For the text-containing cell, return its midpoint in (X, Y) coordinate format. 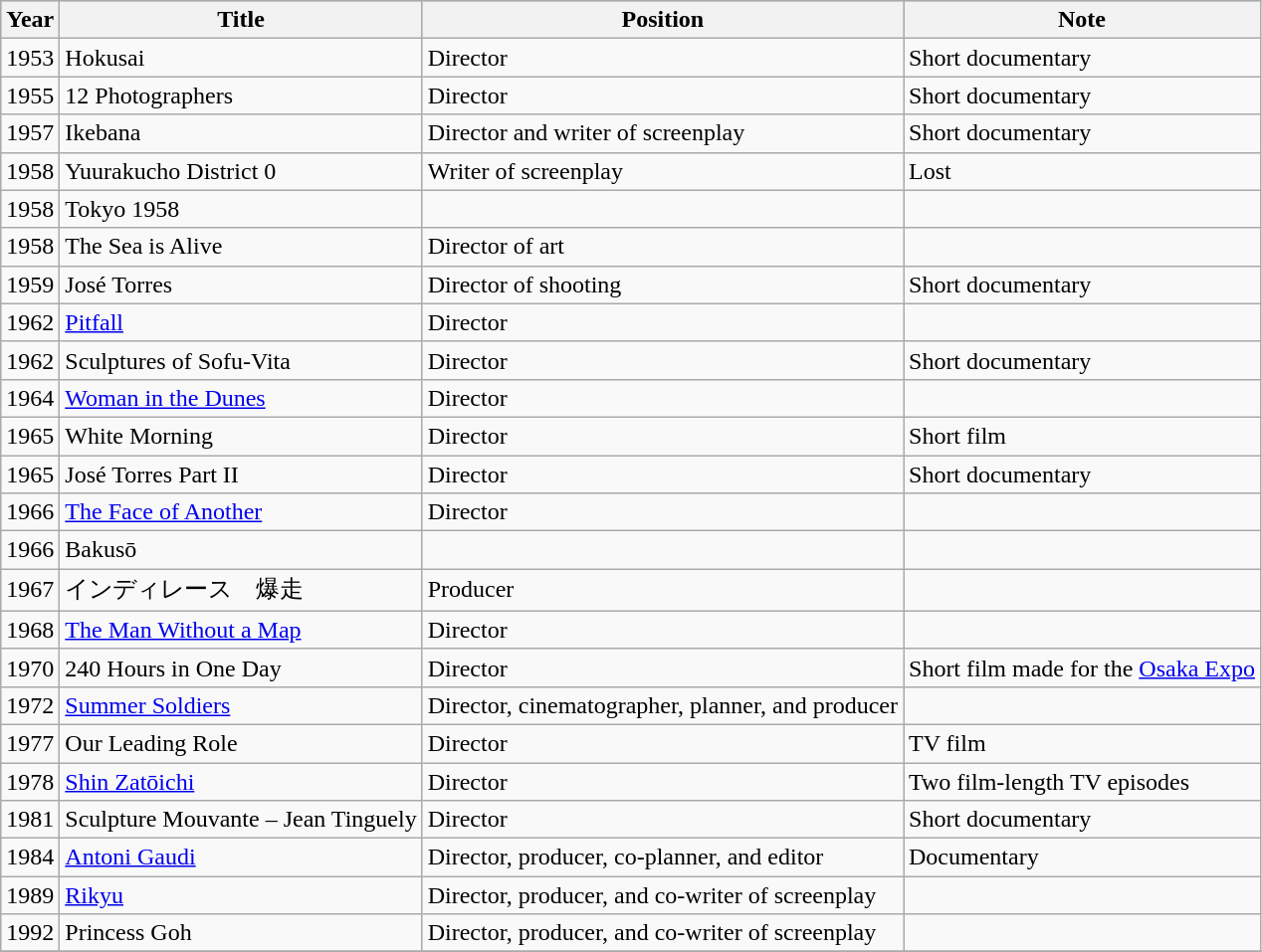
Short film (1083, 436)
Shin Zatōichi (241, 781)
Director, producer, co-planner, and editor (663, 857)
Antoni Gaudi (241, 857)
Princess Goh (241, 933)
Director of shooting (663, 285)
White Morning (241, 436)
Sculpture Mouvante – Jean Tinguely (241, 820)
The Face of Another (241, 512)
Rikyu (241, 895)
Pitfall (241, 322)
Note (1083, 20)
Title (241, 20)
Two film-length TV episodes (1083, 781)
1955 (30, 95)
Writer of screenplay (663, 171)
1989 (30, 895)
Director, cinematographer, planner, and producer (663, 705)
Our Leading Role (241, 743)
Tokyo 1958 (241, 209)
1968 (30, 630)
1972 (30, 705)
12 Photographers (241, 95)
1957 (30, 133)
The Sea is Alive (241, 247)
1984 (30, 857)
Director and writer of screenplay (663, 133)
1967 (30, 591)
Yuurakucho District 0 (241, 171)
Woman in the Dunes (241, 398)
1992 (30, 933)
インディレース 爆走 (241, 591)
Ikebana (241, 133)
1964 (30, 398)
240 Hours in One Day (241, 667)
1977 (30, 743)
Summer Soldiers (241, 705)
The Man Without a Map (241, 630)
TV film (1083, 743)
Sculptures of Sofu-Vita (241, 360)
Lost (1083, 171)
Position (663, 20)
José Torres (241, 285)
Bakusō (241, 550)
1953 (30, 58)
Short film made for the Osaka Expo (1083, 667)
1981 (30, 820)
José Torres Part II (241, 475)
1959 (30, 285)
1970 (30, 667)
1978 (30, 781)
Producer (663, 591)
Documentary (1083, 857)
Director of art (663, 247)
Year (30, 20)
Hokusai (241, 58)
